Identify which cell holds the provided text, then report its [X, Y] central coordinate. 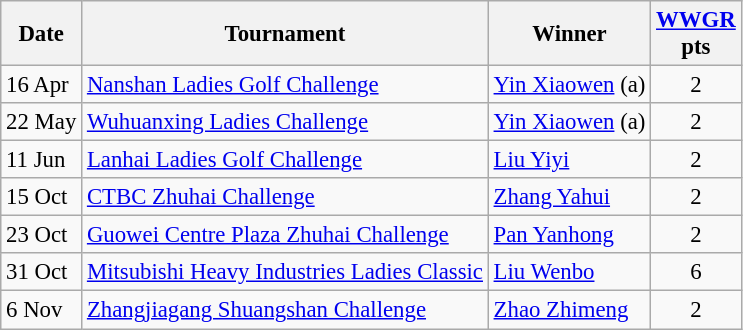
Mitsubishi Heavy Industries Ladies Classic [286, 273]
6 [696, 273]
Liu Wenbo [569, 273]
31 Oct [42, 273]
22 May [42, 122]
Date [42, 34]
Liu Yiyi [569, 160]
Zhang Yahui [569, 197]
Lanhai Ladies Golf Challenge [286, 160]
6 Nov [42, 310]
11 Jun [42, 160]
16 Apr [42, 85]
Wuhuanxing Ladies Challenge [286, 122]
Winner [569, 34]
Zhao Zhimeng [569, 310]
CTBC Zhuhai Challenge [286, 197]
Guowei Centre Plaza Zhuhai Challenge [286, 235]
15 Oct [42, 197]
WWGRpts [696, 34]
Pan Yanhong [569, 235]
23 Oct [42, 235]
Zhangjiagang Shuangshan Challenge [286, 310]
Nanshan Ladies Golf Challenge [286, 85]
Tournament [286, 34]
